Search for the cell housing the specified text and yield its (X, Y) center coordinate. 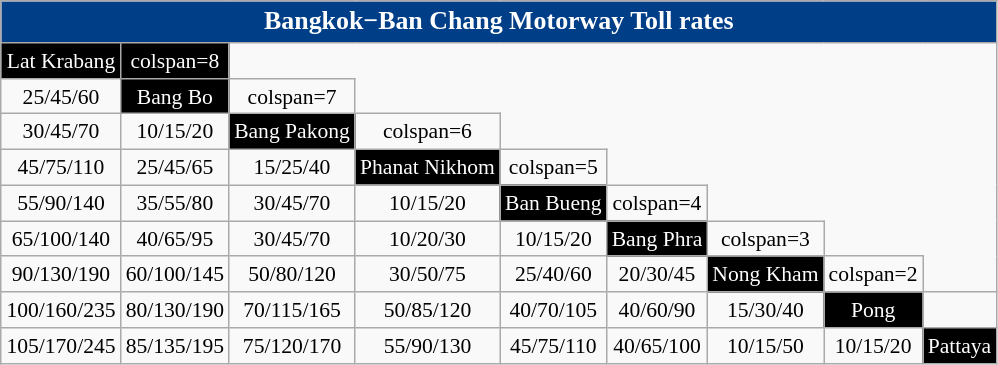
Lat Krabang (60, 61)
50/85/120 (428, 310)
40/65/95 (175, 239)
20/30/45 (658, 275)
80/130/190 (175, 310)
40/70/105 (554, 310)
colspan=6 (428, 132)
Pattaya (960, 346)
colspan=7 (292, 97)
Bang Bo (175, 97)
colspan=8 (175, 61)
50/80/120 (292, 275)
25/40/60 (554, 275)
100/160/235 (60, 310)
colspan=3 (765, 239)
105/170/245 (60, 346)
60/100/145 (175, 275)
65/100/140 (60, 239)
90/130/190 (60, 275)
Bangkok−Ban Chang Motorway Toll rates (498, 22)
75/120/170 (292, 346)
colspan=4 (658, 204)
Pong (874, 310)
Bang Phra (658, 239)
colspan=5 (554, 168)
10/15/50 (765, 346)
40/65/100 (658, 346)
colspan=2 (874, 275)
Bang Pakong (292, 132)
15/25/40 (292, 168)
35/55/80 (175, 204)
25/45/60 (60, 97)
55/90/130 (428, 346)
30/50/75 (428, 275)
55/90/140 (60, 204)
15/30/40 (765, 310)
Phanat Nikhom (428, 168)
85/135/195 (175, 346)
40/60/90 (658, 310)
25/45/65 (175, 168)
Ban Bueng (554, 204)
Nong Kham (765, 275)
70/115/165 (292, 310)
10/20/30 (428, 239)
